Provide the [X, Y] coordinate of the cell's center where the given text is located.  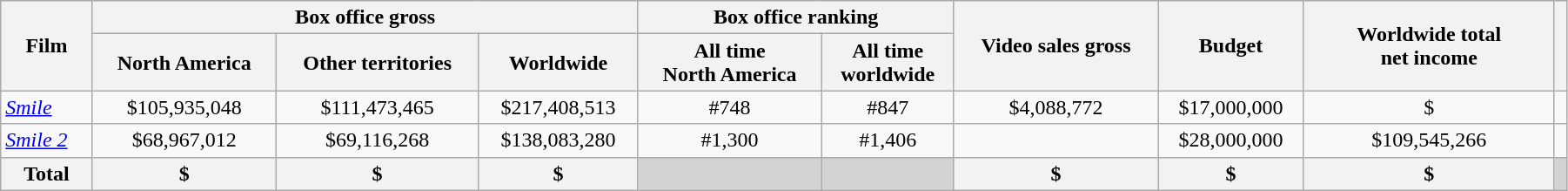
North America [184, 63]
$4,088,772 [1055, 107]
Worldwide totalnet income [1429, 45]
Box office ranking [795, 17]
All time worldwide [888, 63]
$17,000,000 [1231, 107]
$105,935,048 [184, 107]
All time North America [729, 63]
$28,000,000 [1231, 140]
#1,406 [888, 140]
Box office gross [365, 17]
Worldwide [559, 63]
#1,300 [729, 140]
Film [47, 45]
$111,473,465 [378, 107]
Smile [47, 107]
#748 [729, 107]
Budget [1231, 45]
Total [47, 174]
Smile 2 [47, 140]
$109,545,266 [1429, 140]
$69,116,268 [378, 140]
$138,083,280 [559, 140]
$68,967,012 [184, 140]
Video sales gross [1055, 45]
Other territories [378, 63]
$217,408,513 [559, 107]
#847 [888, 107]
